Locate the cell with the specified text and output its [x, y] center coordinate. 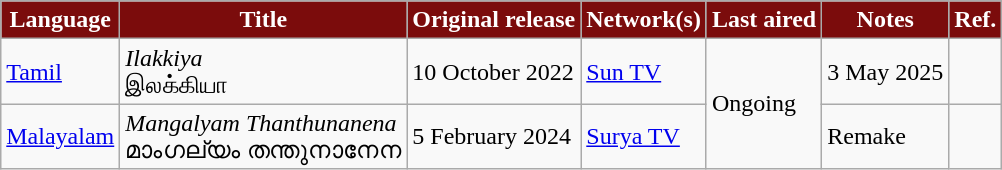
5 February 2024 [494, 136]
Surya TV [644, 136]
Language [60, 20]
Ilakkiya இலக்கியா [264, 72]
Sun TV [644, 72]
Original release [494, 20]
Tamil [60, 72]
Network(s) [644, 20]
Title [264, 20]
Remake [886, 136]
3 May 2025 [886, 72]
Ongoing [764, 104]
Mangalyam Thanthunanena മാംഗല്യം തന്തുനാനേന [264, 136]
Malayalam [60, 136]
Ref. [976, 20]
10 October 2022 [494, 72]
Last aired [764, 20]
Notes [886, 20]
